Provide the (X, Y) coordinate of the cell's center where the given text is located.  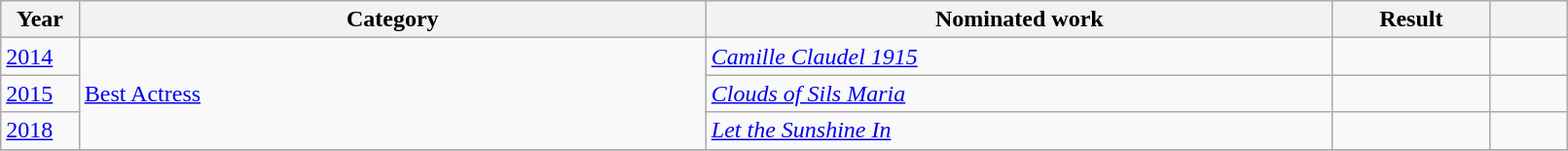
Let the Sunshine In (1019, 131)
Clouds of Sils Maria (1019, 94)
Nominated work (1019, 19)
2014 (40, 57)
Camille Claudel 1915 (1019, 57)
Category (392, 19)
Result (1411, 19)
Year (40, 19)
Best Actress (392, 94)
2018 (40, 131)
2015 (40, 94)
